Scan for the cell matching the given text and deliver its (X, Y) coordinate at center. 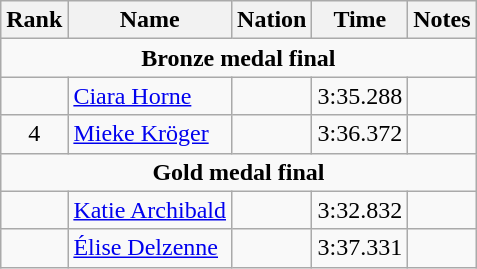
Nation (272, 20)
Bronze medal final (238, 58)
Ciara Horne (150, 96)
Name (150, 20)
3:36.372 (360, 134)
Élise Delzenne (150, 248)
4 (34, 134)
Time (360, 20)
3:37.331 (360, 248)
Notes (442, 20)
Katie Archibald (150, 210)
Mieke Kröger (150, 134)
Rank (34, 20)
3:32.832 (360, 210)
3:35.288 (360, 96)
Gold medal final (238, 172)
